Provide the (X, Y) coordinate of the cell's center where the given text is located.  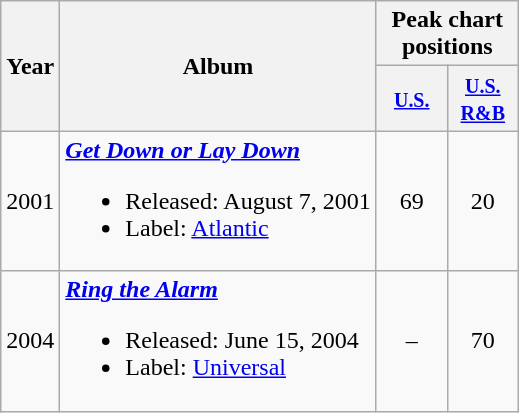
Get Down or Lay DownReleased: August 7, 2001Label: Atlantic (218, 201)
Year (30, 66)
2004 (30, 341)
Album (218, 66)
2001 (30, 201)
– (412, 341)
U.S. (412, 98)
Ring the AlarmReleased: June 15, 2004Label: Universal (218, 341)
Peak chart positions (447, 34)
20 (482, 201)
69 (412, 201)
U.S. R&B (482, 98)
70 (482, 341)
